From the cell containing the given text, extract its center point as [x, y] coordinate. 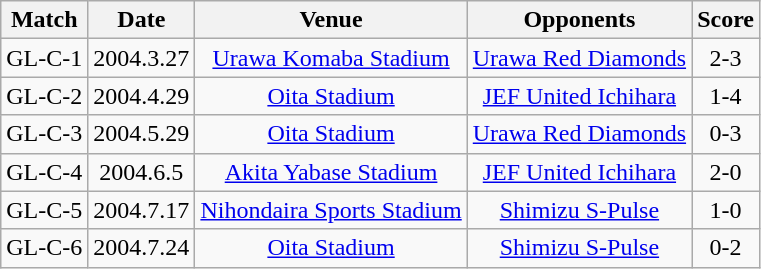
GL-C-1 [44, 58]
Opponents [579, 20]
Match [44, 20]
0-2 [726, 248]
GL-C-6 [44, 248]
1-0 [726, 210]
GL-C-2 [44, 96]
Akita Yabase Stadium [331, 172]
Date [142, 20]
0-3 [726, 134]
1-4 [726, 96]
2004.4.29 [142, 96]
2-3 [726, 58]
2004.7.24 [142, 248]
GL-C-4 [44, 172]
2004.6.5 [142, 172]
Score [726, 20]
2004.5.29 [142, 134]
Venue [331, 20]
2004.3.27 [142, 58]
2004.7.17 [142, 210]
2-0 [726, 172]
GL-C-5 [44, 210]
GL-C-3 [44, 134]
Nihondaira Sports Stadium [331, 210]
Urawa Komaba Stadium [331, 58]
